Search for the cell housing the specified text and yield its [X, Y] center coordinate. 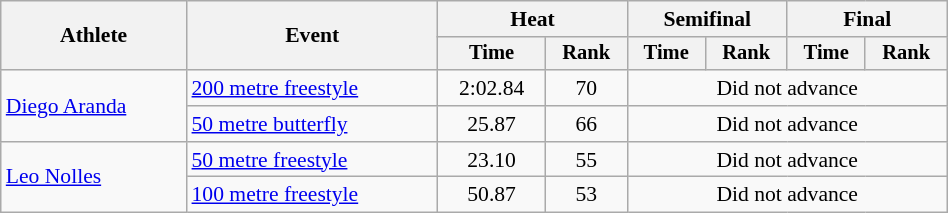
66 [586, 124]
25.87 [492, 124]
Semifinal [707, 19]
Event [312, 36]
Diego Aranda [94, 106]
50 metre butterfly [312, 124]
Leo Nolles [94, 178]
Athlete [94, 36]
Final [867, 19]
Heat [532, 19]
23.10 [492, 160]
2:02.84 [492, 88]
50.87 [492, 195]
55 [586, 160]
53 [586, 195]
70 [586, 88]
200 metre freestyle [312, 88]
100 metre freestyle [312, 195]
50 metre freestyle [312, 160]
